Locate the cell with the specified text and output its (x, y) center coordinate. 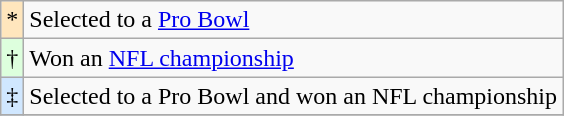
Selected to a Pro Bowl (294, 20)
Won an NFL championship (294, 58)
Selected to a Pro Bowl and won an NFL championship (294, 96)
† (12, 58)
‡ (12, 96)
* (12, 20)
